Detect which cell encompasses the target text, then output its (X, Y) center coordinate. 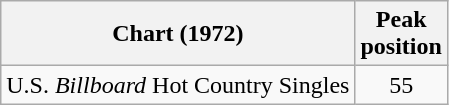
Peakposition (401, 34)
U.S. Billboard Hot Country Singles (178, 85)
Chart (1972) (178, 34)
55 (401, 85)
